Determine the [X, Y] coordinate at the center of the cell enclosing the given text.  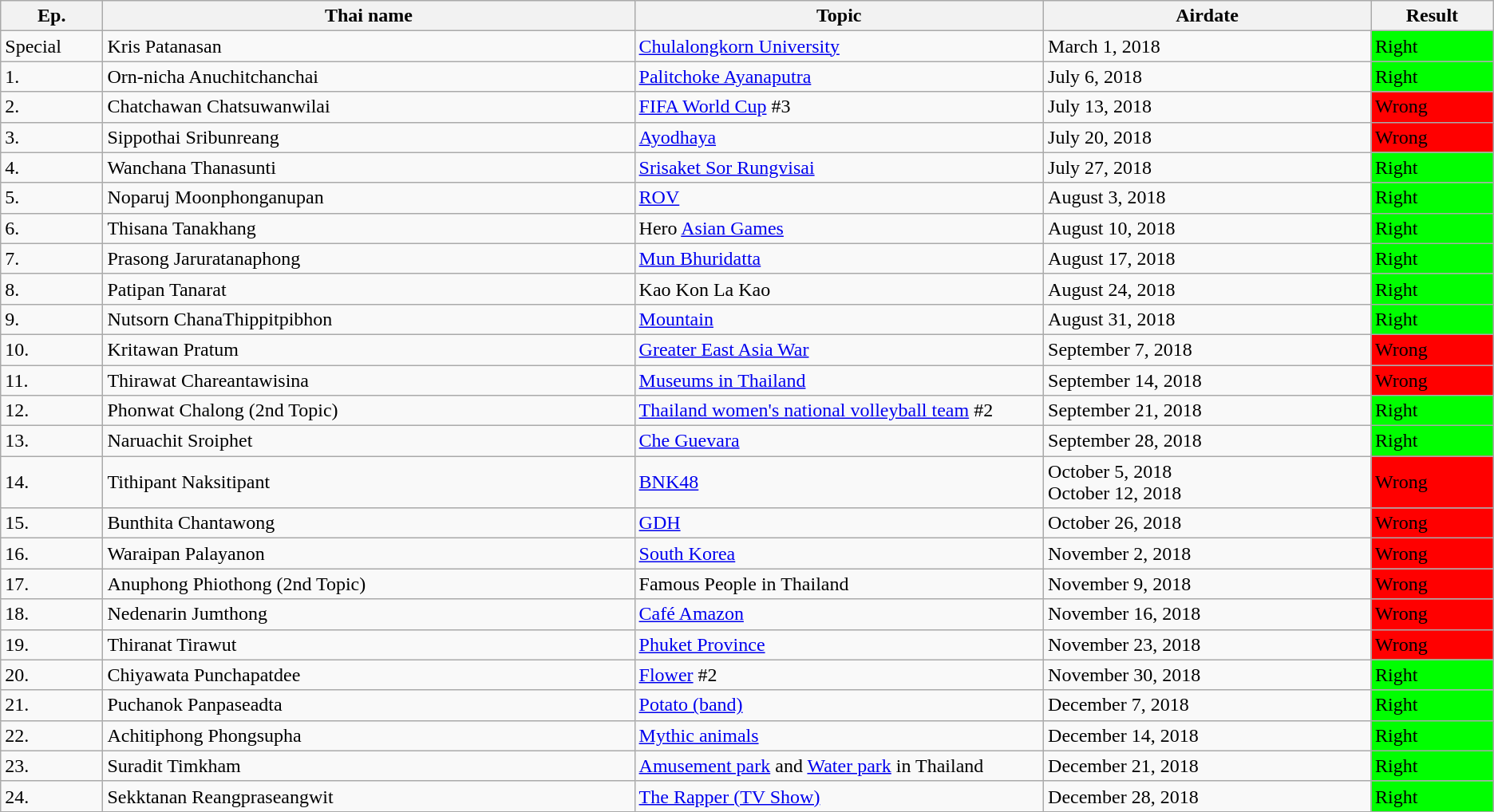
Wanchana Thanasunti [369, 168]
Amusement park and Water park in Thailand [839, 766]
Airdate [1207, 16]
September 28, 2018 [1207, 441]
Thiranat Tirawut [369, 644]
14. [52, 482]
Mythic animals [839, 735]
South Korea [839, 554]
July 20, 2018 [1207, 137]
GDH [839, 523]
Orn-nicha Anuchitchanchai [369, 77]
July 13, 2018 [1207, 107]
August 3, 2018 [1207, 198]
4. [52, 168]
Ayodhaya [839, 137]
Café Amazon [839, 614]
Chiyawata Punchapatdee [369, 675]
Special [52, 46]
November 23, 2018 [1207, 644]
The Rapper (TV Show) [839, 796]
11. [52, 380]
Flower #2 [839, 675]
September 7, 2018 [1207, 349]
Sippothai Sribunreang [369, 137]
November 30, 2018 [1207, 675]
Nedenarin Jumthong [369, 614]
5. [52, 198]
Sekktanan Reangpraseangwit [369, 796]
Thai name [369, 16]
Suradit Timkham [369, 766]
Topic [839, 16]
8. [52, 289]
March 1, 2018 [1207, 46]
July 27, 2018 [1207, 168]
BNK48 [839, 482]
December 7, 2018 [1207, 705]
2. [52, 107]
November 16, 2018 [1207, 614]
10. [52, 349]
23. [52, 766]
16. [52, 554]
December 21, 2018 [1207, 766]
Noparuj Moonphonganupan [369, 198]
Prasong Jaruratanaphong [369, 258]
9. [52, 319]
21. [52, 705]
Thailand women's national volleyball team #2 [839, 411]
Tithipant Naksitipant [369, 482]
Achitiphong Phongsupha [369, 735]
October 26, 2018 [1207, 523]
September 21, 2018 [1207, 411]
FIFA World Cup #3 [839, 107]
November 9, 2018 [1207, 584]
September 14, 2018 [1207, 380]
Ep. [52, 16]
August 31, 2018 [1207, 319]
Puchanok Panpaseadta [369, 705]
Chatchawan Chatsuwanwilai [369, 107]
20. [52, 675]
13. [52, 441]
Mun Bhuridatta [839, 258]
Phuket Province [839, 644]
August 24, 2018 [1207, 289]
Chulalongkorn University [839, 46]
Greater East Asia War [839, 349]
Kris Patanasan [369, 46]
Kao Kon La Kao [839, 289]
24. [52, 796]
15. [52, 523]
Thirawat Chareantawisina [369, 380]
Palitchoke Ayanaputra [839, 77]
7. [52, 258]
Hero Asian Games [839, 228]
Che Guevara [839, 441]
Famous People in Thailand [839, 584]
Nutsorn ChanaThippitpibhon [369, 319]
Thisana Tanakhang [369, 228]
December 14, 2018 [1207, 735]
17. [52, 584]
ROV [839, 198]
1. [52, 77]
Patipan Tanarat [369, 289]
Waraipan Palayanon [369, 554]
18. [52, 614]
19. [52, 644]
Phonwat Chalong (2nd Topic) [369, 411]
November 2, 2018 [1207, 554]
August 17, 2018 [1207, 258]
Potato (band) [839, 705]
22. [52, 735]
Result [1433, 16]
July 6, 2018 [1207, 77]
Museums in Thailand [839, 380]
Naruachit Sroiphet [369, 441]
December 28, 2018 [1207, 796]
3. [52, 137]
Anuphong Phiothong (2nd Topic) [369, 584]
October 5, 2018October 12, 2018 [1207, 482]
6. [52, 228]
August 10, 2018 [1207, 228]
Srisaket Sor Rungvisai [839, 168]
Mountain [839, 319]
Bunthita Chantawong [369, 523]
Kritawan Pratum [369, 349]
12. [52, 411]
